Return the [X, Y] coordinate for the center point of the cell that contains the specified text.  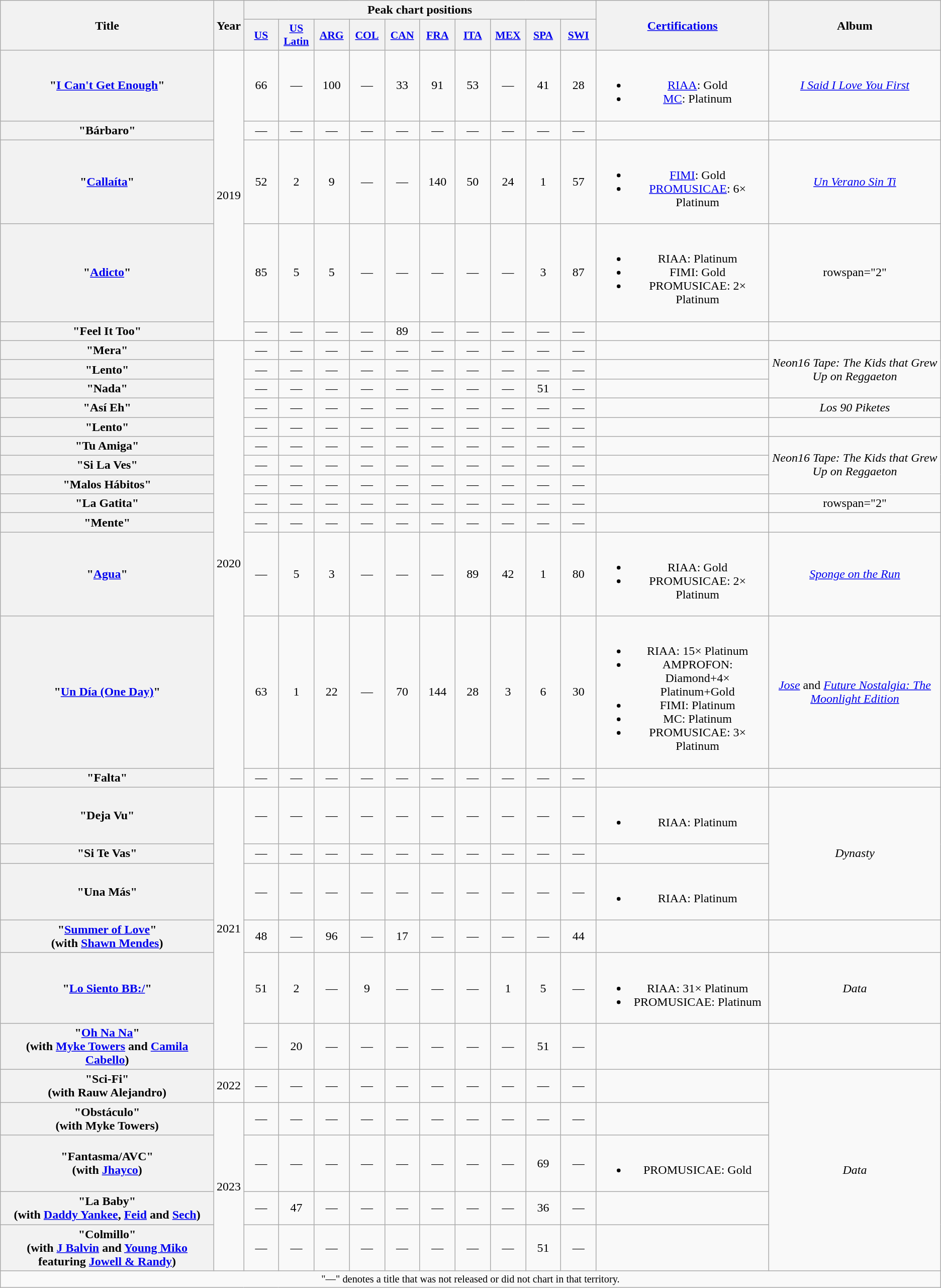
SWI [579, 35]
"Mera" [108, 350]
ARG [332, 35]
41 [543, 85]
Dynasty [855, 853]
"—" denotes a title that was not released or did not chart in that territory. [470, 1279]
144 [437, 692]
70 [402, 692]
47 [296, 1208]
SPA [543, 35]
CAN [402, 35]
"Oh Na Na"(with Myke Towers and Camila Cabello) [108, 1046]
Los 90 Piketes [855, 407]
"La Baby"(with Daddy Yankee, Feid and Sech) [108, 1208]
"Feel It Too" [108, 331]
96 [332, 936]
ITA [473, 35]
69 [543, 1164]
RIAA: 15× Platinum AMPROFON: Diamond+4× Platinum+GoldFIMI: PlatinumMC: PlatinumPROMUSICAE: 3× Platinum [683, 692]
63 [261, 692]
FIMI: GoldPROMUSICAE: 6× Platinum [683, 182]
Jose and Future Nostalgia: The Moonlight Edition [855, 692]
17 [402, 936]
"Nada" [108, 388]
"Fantasma/AVC"(with Jhayco) [108, 1164]
53 [473, 85]
Certifications [683, 25]
36 [543, 1208]
I Said I Love You First [855, 85]
85 [261, 273]
"Bárbaro" [108, 130]
"Deja Vu" [108, 816]
PROMUSICAE: Gold [683, 1164]
Title [108, 25]
USLatin [296, 35]
2021 [228, 928]
48 [261, 936]
2020 [228, 564]
"Si Te Vas" [108, 853]
44 [579, 936]
Sponge on the Run [855, 574]
"Tu Amiga" [108, 446]
6 [543, 692]
"Falta" [108, 778]
FRA [437, 35]
"Colmillo"(with J Balvin and Young Miko featuring Jowell & Randy) [108, 1248]
RIAA: PlatinumFIMI: GoldPROMUSICAE: 2× Platinum [683, 273]
"Si La Ves" [108, 465]
"La Gatita" [108, 503]
57 [579, 182]
30 [579, 692]
100 [332, 85]
33 [402, 85]
91 [437, 85]
87 [579, 273]
RIAA: 31× Platinum PROMUSICAE: Platinum [683, 988]
52 [261, 182]
66 [261, 85]
42 [508, 574]
140 [437, 182]
2023 [228, 1187]
50 [473, 182]
2022 [228, 1085]
"Callaíta" [108, 182]
"Agua" [108, 574]
"Una Más" [108, 891]
"Malos Hábitos" [108, 484]
RIAA: GoldPROMUSICAE: 2× Platinum [683, 574]
"Mente" [108, 523]
US [261, 35]
"Lo Siento BB:/" [108, 988]
2019 [228, 195]
"Obstáculo"(with Myke Towers) [108, 1119]
"I Can't Get Enough" [108, 85]
Album [855, 25]
COL [367, 35]
80 [579, 574]
"Sci-Fi"(with Rauw Alejandro) [108, 1085]
24 [508, 182]
"Adicto" [108, 273]
Peak chart positions [420, 10]
20 [296, 1046]
"Summer of Love"(with Shawn Mendes) [108, 936]
MEX [508, 35]
22 [332, 692]
Year [228, 25]
"Así Eh" [108, 407]
"Un Día (One Day)" [108, 692]
RIAA: GoldMC: Platinum [683, 85]
Un Verano Sin Ti [855, 182]
